Pinpoint the cell where the given text exists, returning its (X, Y) midpoint coordinate. 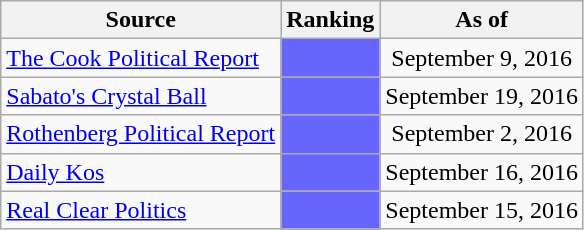
September 19, 2016 (482, 96)
Daily Kos (141, 172)
September 16, 2016 (482, 172)
Sabato's Crystal Ball (141, 96)
The Cook Political Report (141, 58)
Source (141, 20)
September 15, 2016 (482, 210)
September 9, 2016 (482, 58)
Rothenberg Political Report (141, 134)
Real Clear Politics (141, 210)
As of (482, 20)
Ranking (330, 20)
September 2, 2016 (482, 134)
